Identify which cell holds the provided text, then report its (X, Y) central coordinate. 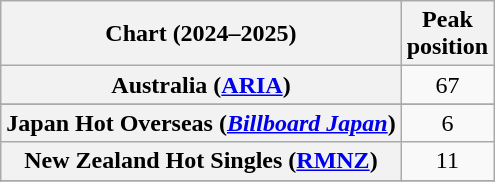
Australia (ARIA) (201, 85)
Japan Hot Overseas (Billboard Japan) (201, 123)
Peakposition (447, 34)
67 (447, 85)
New Zealand Hot Singles (RMNZ) (201, 161)
6 (447, 123)
Chart (2024–2025) (201, 34)
11 (447, 161)
